Locate the cell with the specified text and output its (X, Y) center coordinate. 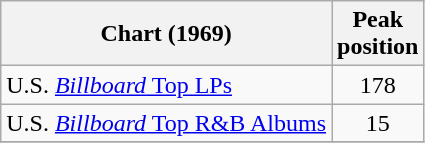
178 (378, 85)
Chart (1969) (166, 34)
15 (378, 123)
Peakposition (378, 34)
U.S. Billboard Top R&B Albums (166, 123)
U.S. Billboard Top LPs (166, 85)
